Capture the cell that displays the provided text and extract its (X, Y) central coordinate. 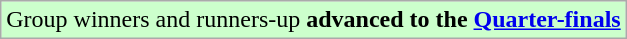
Group winners and runners-up advanced to the Quarter-finals (314, 20)
